Provide the [X, Y] coordinate of the cell's center where the given text is located.  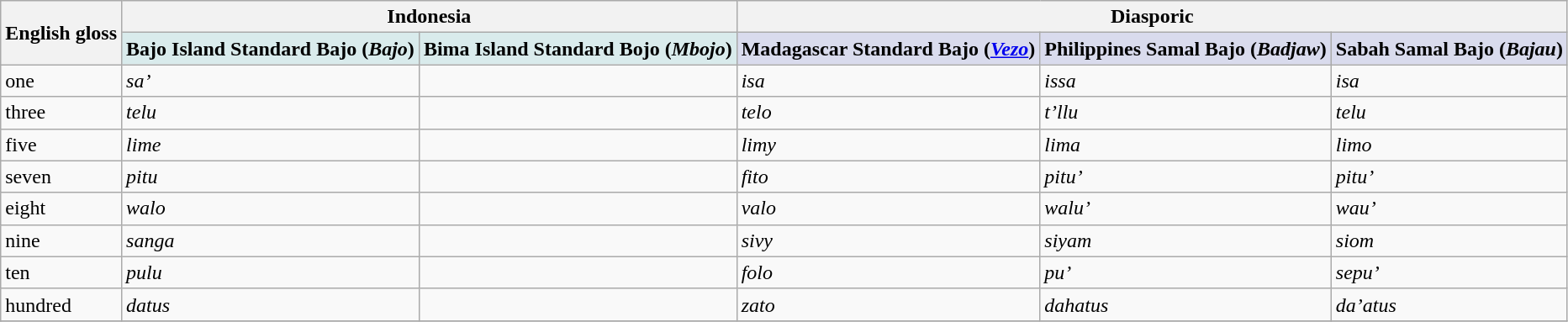
telo [888, 113]
eight [61, 209]
walu’ [1185, 209]
da’atus [1449, 304]
Bima Island Standard Bojo (Mbojo) [578, 49]
issa [1185, 81]
wau’ [1449, 209]
zato [888, 304]
pulu [271, 272]
Bajo Island Standard Bajo (Bajo) [271, 49]
siom [1449, 240]
ten [61, 272]
English gloss [61, 33]
lima [1185, 145]
walo [271, 209]
hundred [61, 304]
sanga [271, 240]
seven [61, 177]
dahatus [1185, 304]
Indonesia [430, 17]
three [61, 113]
lime [271, 145]
five [61, 145]
fito [888, 177]
pu’ [1185, 272]
Diasporic [1152, 17]
t’llu [1185, 113]
sivy [888, 240]
Philippines Samal Bajo (Badjaw) [1185, 49]
limo [1449, 145]
valo [888, 209]
Sabah Samal Bajo (Bajau) [1449, 49]
siyam [1185, 240]
folo [888, 272]
one [61, 81]
limy [888, 145]
sa’ [271, 81]
datus [271, 304]
pitu [271, 177]
Madagascar Standard Bajo (Vezo) [888, 49]
sepu’ [1449, 272]
nine [61, 240]
